Extract the (X, Y) coordinate from the center of the cell holding the provided text.  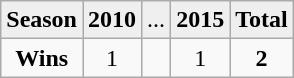
... (156, 20)
2010 (112, 20)
Total (262, 20)
Season (42, 20)
2 (262, 58)
2015 (200, 20)
Wins (42, 58)
